Return (x, y) of the center of cell containing provided text 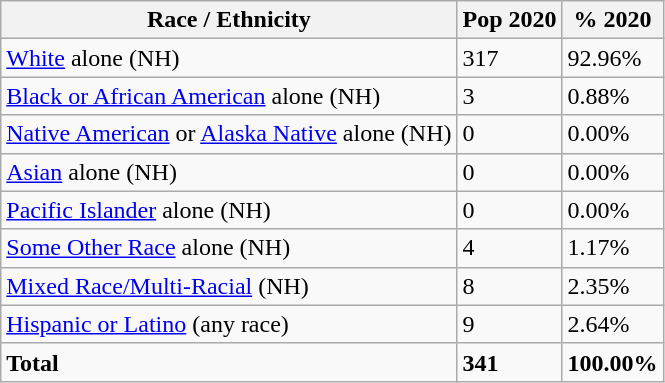
2.35% (612, 286)
4 (510, 248)
317 (510, 58)
Native American or Alaska Native alone (NH) (229, 134)
Hispanic or Latino (any race) (229, 324)
Pacific Islander alone (NH) (229, 210)
3 (510, 96)
Black or African American alone (NH) (229, 96)
341 (510, 362)
2.64% (612, 324)
8 (510, 286)
Mixed Race/Multi-Racial (NH) (229, 286)
White alone (NH) (229, 58)
Total (229, 362)
% 2020 (612, 20)
Pop 2020 (510, 20)
1.17% (612, 248)
Race / Ethnicity (229, 20)
9 (510, 324)
92.96% (612, 58)
0.88% (612, 96)
Some Other Race alone (NH) (229, 248)
100.00% (612, 362)
Asian alone (NH) (229, 172)
